Provide the (x, y) coordinate of the cell's center where the given text is located.  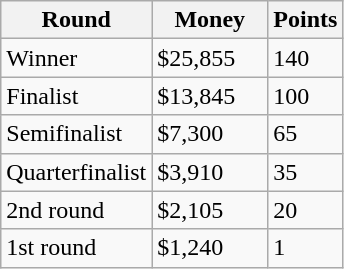
$13,845 (210, 96)
140 (306, 58)
Semifinalist (76, 134)
Points (306, 20)
Finalist (76, 96)
$3,910 (210, 172)
35 (306, 172)
65 (306, 134)
100 (306, 96)
20 (306, 210)
Quarterfinalist (76, 172)
$2,105 (210, 210)
$1,240 (210, 248)
Round (76, 20)
Winner (76, 58)
$7,300 (210, 134)
2nd round (76, 210)
1 (306, 248)
$25,855 (210, 58)
Money (210, 20)
1st round (76, 248)
